Search for the cell housing the specified text and yield its (x, y) center coordinate. 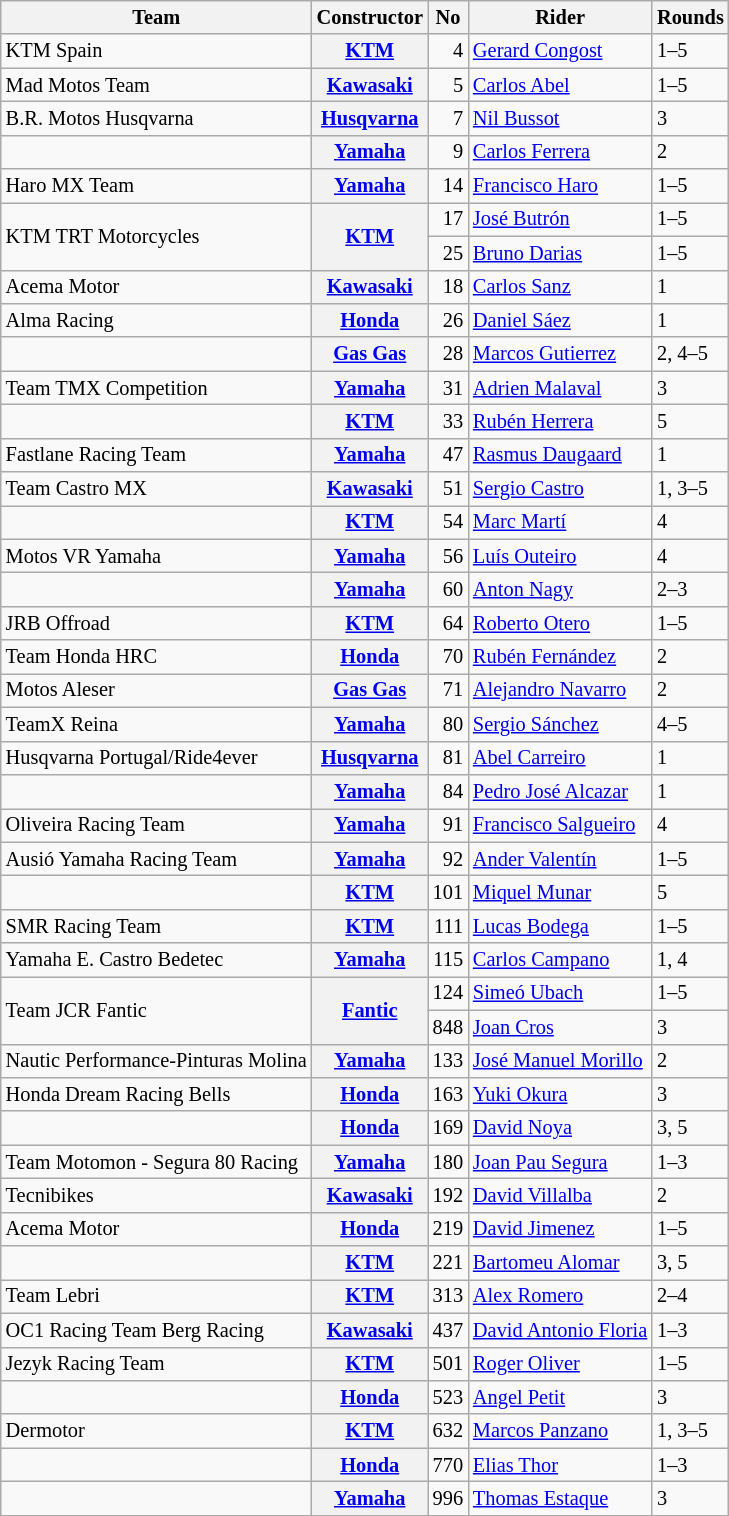
Yamaha E. Castro Bedetec (156, 960)
221 (448, 1263)
70 (448, 657)
Thomas Estaque (560, 1498)
Alma Racing (156, 320)
80 (448, 724)
2, 4–5 (690, 354)
Rasmus Daugaard (560, 455)
Anton Nagy (560, 589)
26 (448, 320)
David Villalba (560, 1195)
17 (448, 219)
Bruno Darias (560, 253)
2–3 (690, 589)
28 (448, 354)
Carlos Abel (560, 85)
133 (448, 1061)
60 (448, 589)
Luís Outeiro (560, 556)
18 (448, 287)
9 (448, 152)
111 (448, 926)
632 (448, 1431)
Alejandro Navarro (560, 690)
Francisco Haro (560, 186)
192 (448, 1195)
Rubén Fernández (560, 657)
Pedro José Alcazar (560, 791)
169 (448, 1128)
Elias Thor (560, 1465)
47 (448, 455)
51 (448, 489)
Oliveira Racing Team (156, 825)
Bartomeu Alomar (560, 1263)
Alex Romero (560, 1296)
71 (448, 690)
Nil Bussot (560, 118)
163 (448, 1094)
Team Lebri (156, 1296)
1, 4 (690, 960)
81 (448, 758)
124 (448, 993)
Haro MX Team (156, 186)
Angel Petit (560, 1397)
JRB Offroad (156, 623)
Dermotor (156, 1431)
José Butrón (560, 219)
Team Honda HRC (156, 657)
Yuki Okura (560, 1094)
Team Castro MX (156, 489)
Rubén Herrera (560, 421)
SMR Racing Team (156, 926)
996 (448, 1498)
Husqvarna Portugal/Ride4ever (156, 758)
14 (448, 186)
Sergio Sánchez (560, 724)
770 (448, 1465)
TeamX Reina (156, 724)
Abel Carreiro (560, 758)
KTM TRT Motorcycles (156, 236)
Sergio Castro (560, 489)
Motos Aleser (156, 690)
Nautic Performance-Pinturas Molina (156, 1061)
Tecnibikes (156, 1195)
Team Motomon - Segura 80 Racing (156, 1162)
No (448, 17)
Marc Martí (560, 522)
Rounds (690, 17)
KTM Spain (156, 51)
Honda Dream Racing Bells (156, 1094)
7 (448, 118)
31 (448, 388)
313 (448, 1296)
Miquel Munar (560, 892)
Team TMX Competition (156, 388)
91 (448, 825)
501 (448, 1364)
Gerard Congost (560, 51)
Joan Pau Segura (560, 1162)
José Manuel Morillo (560, 1061)
B.R. Motos Husqvarna (156, 118)
101 (448, 892)
848 (448, 1027)
Carlos Campano (560, 960)
33 (448, 421)
84 (448, 791)
Fastlane Racing Team (156, 455)
219 (448, 1229)
Adrien Malaval (560, 388)
Ander Valentín (560, 859)
25 (448, 253)
David Antonio Floria (560, 1330)
Francisco Salgueiro (560, 825)
56 (448, 556)
David Jimenez (560, 1229)
Ausió Yamaha Racing Team (156, 859)
OC1 Racing Team Berg Racing (156, 1330)
Mad Motos Team (156, 85)
Team JCR Fantic (156, 1010)
Rider (560, 17)
64 (448, 623)
437 (448, 1330)
Marcos Gutierrez (560, 354)
Roger Oliver (560, 1364)
Simeó Ubach (560, 993)
2–4 (690, 1296)
David Noya (560, 1128)
Roberto Otero (560, 623)
115 (448, 960)
180 (448, 1162)
Motos VR Yamaha (156, 556)
Lucas Bodega (560, 926)
Joan Cros (560, 1027)
54 (448, 522)
Fantic (370, 1010)
92 (448, 859)
Team (156, 17)
4–5 (690, 724)
Jezyk Racing Team (156, 1364)
523 (448, 1397)
Carlos Sanz (560, 287)
Marcos Panzano (560, 1431)
Constructor (370, 17)
Carlos Ferrera (560, 152)
Daniel Sáez (560, 320)
